Detect which cell encompasses the target text, then output its (x, y) center coordinate. 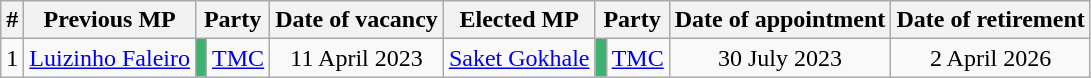
Saket Gokhale (519, 58)
Date of retirement (990, 20)
Previous MP (110, 20)
11 April 2023 (357, 58)
2 April 2026 (990, 58)
Elected MP (519, 20)
Date of vacancy (357, 20)
30 July 2023 (780, 58)
Date of appointment (780, 20)
1 (12, 58)
# (12, 20)
Luizinho Faleiro (110, 58)
